Extract the [X, Y] coordinate from the center of the cell holding the provided text.  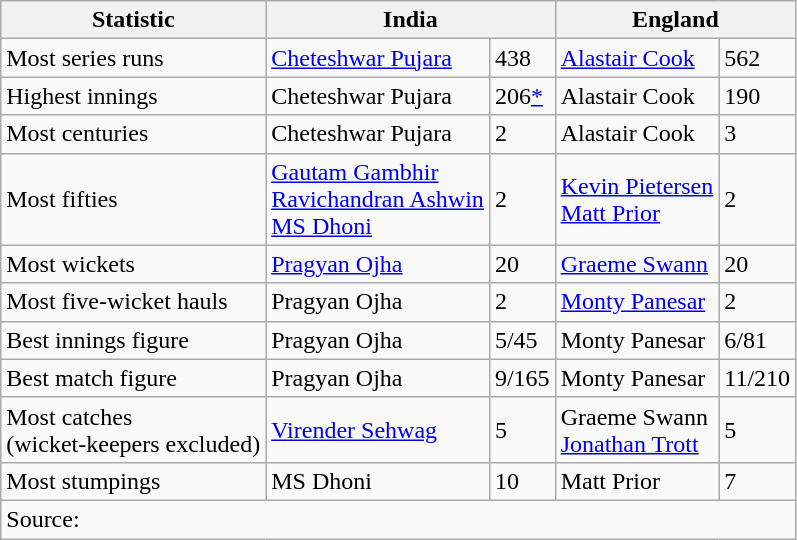
Best match figure [134, 378]
5/45 [522, 340]
Most catches(wicket-keepers excluded) [134, 430]
9/165 [522, 378]
206* [522, 96]
11/210 [758, 378]
6/81 [758, 340]
Graeme SwannJonathan Trott [637, 430]
Graeme Swann [637, 264]
Gautam GambhirRavichandran AshwinMS Dhoni [378, 199]
7 [758, 481]
Statistic [134, 20]
Source: [398, 519]
10 [522, 481]
MS Dhoni [378, 481]
Most fifties [134, 199]
Most centuries [134, 134]
England [676, 20]
Kevin PietersenMatt Prior [637, 199]
438 [522, 58]
Most five-wicket hauls [134, 302]
Most wickets [134, 264]
India [410, 20]
3 [758, 134]
Best innings figure [134, 340]
Most stumpings [134, 481]
190 [758, 96]
Virender Sehwag [378, 430]
562 [758, 58]
Matt Prior [637, 481]
Highest innings [134, 96]
Most series runs [134, 58]
